Locate the cell with the specified text and output its [x, y] center coordinate. 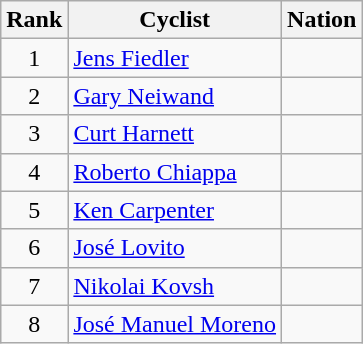
Nation [322, 20]
José Lovito [175, 248]
4 [34, 172]
2 [34, 96]
Gary Neiwand [175, 96]
Cyclist [175, 20]
Roberto Chiappa [175, 172]
Nikolai Kovsh [175, 286]
7 [34, 286]
3 [34, 134]
Rank [34, 20]
8 [34, 324]
Jens Fiedler [175, 58]
José Manuel Moreno [175, 324]
6 [34, 248]
5 [34, 210]
1 [34, 58]
Ken Carpenter [175, 210]
Curt Harnett [175, 134]
